Extract the [X, Y] coordinate from the center of the cell holding the provided text.  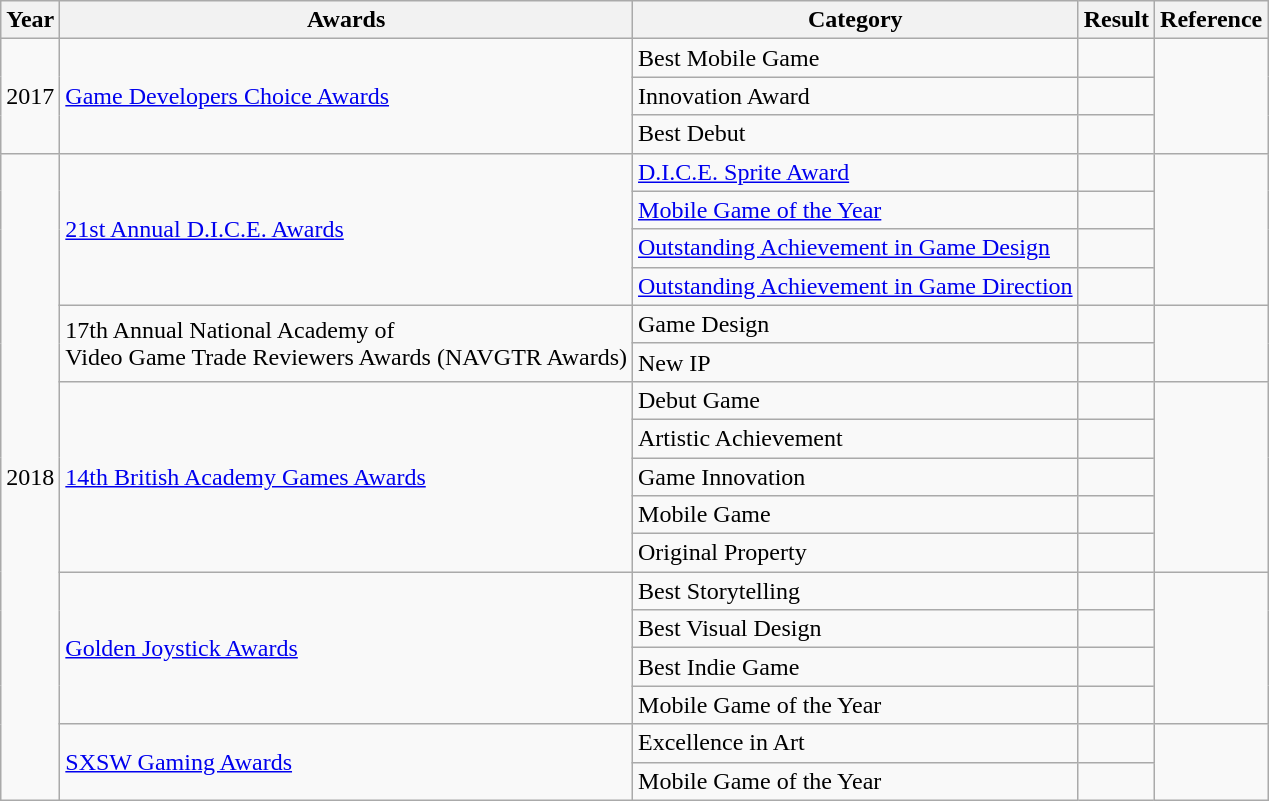
2018 [30, 476]
Result [1116, 20]
Best Debut [856, 134]
Best Mobile Game [856, 58]
21st Annual D.I.C.E. Awards [346, 229]
Original Property [856, 553]
Best Indie Game [856, 667]
Outstanding Achievement in Game Direction [856, 286]
Golden Joystick Awards [346, 648]
D.I.C.E. Sprite Award [856, 172]
Outstanding Achievement in Game Design [856, 248]
Mobile Game [856, 515]
Awards [346, 20]
SXSW Gaming Awards [346, 762]
2017 [30, 96]
Innovation Award [856, 96]
Best Visual Design [856, 629]
Category [856, 20]
Game Innovation [856, 477]
Debut Game [856, 400]
Artistic Achievement [856, 438]
Excellence in Art [856, 743]
Reference [1212, 20]
17th Annual National Academy ofVideo Game Trade Reviewers Awards (NAVGTR Awards) [346, 343]
Best Storytelling [856, 591]
14th British Academy Games Awards [346, 476]
Game Design [856, 324]
Game Developers Choice Awards [346, 96]
Year [30, 20]
New IP [856, 362]
